Scan for the cell matching the given text and deliver its (X, Y) coordinate at center. 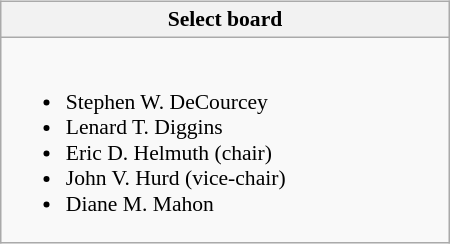
Stephen W. DeCourceyLenard T. DigginsEric D. Helmuth (chair)John V. Hurd (vice-chair)Diane M. Mahon (225, 140)
Select board (225, 20)
